From the cell containing the given text, extract its center point as [X, Y] coordinate. 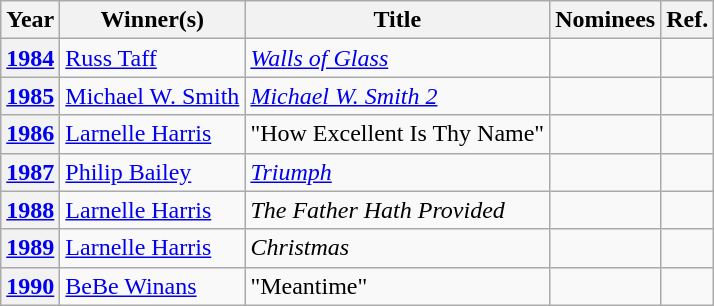
Michael W. Smith 2 [398, 96]
"Meantime" [398, 286]
1989 [30, 248]
BeBe Winans [152, 286]
1990 [30, 286]
Michael W. Smith [152, 96]
1986 [30, 134]
1988 [30, 210]
Russ Taff [152, 58]
Title [398, 20]
1985 [30, 96]
1984 [30, 58]
Triumph [398, 172]
Ref. [688, 20]
Christmas [398, 248]
Walls of Glass [398, 58]
Winner(s) [152, 20]
Year [30, 20]
Nominees [606, 20]
1987 [30, 172]
Philip Bailey [152, 172]
The Father Hath Provided [398, 210]
"How Excellent Is Thy Name" [398, 134]
